Find where the given text appears and provide that cell's center as [X, Y] coordinate. 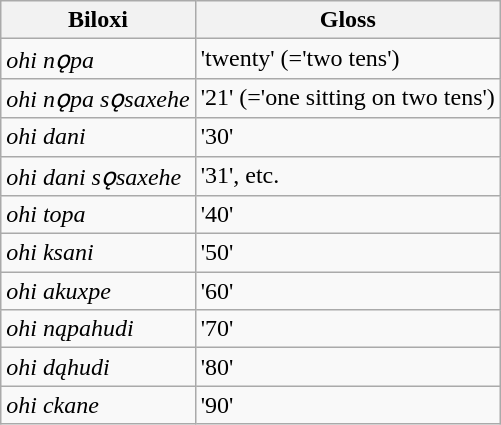
ohi akuxpe [98, 291]
'50' [348, 253]
'60' [348, 291]
ohi nąpahudi [98, 329]
'30' [348, 137]
'twenty' (='two tens') [348, 59]
ohi dani sǫsaxehe [98, 176]
ohi ksani [98, 253]
'21' (='one sitting on two tens') [348, 98]
ohi nǫpa [98, 59]
Biloxi [98, 20]
ohi topa [98, 215]
'90' [348, 405]
'70' [348, 329]
ohi ckane [98, 405]
Gloss [348, 20]
'31', etc. [348, 176]
'80' [348, 367]
ohi dani [98, 137]
ohi dąhudi [98, 367]
ohi nǫpa sǫsaxehe [98, 98]
'40' [348, 215]
